Return the [X, Y] coordinate for the center point of the cell that contains the specified text.  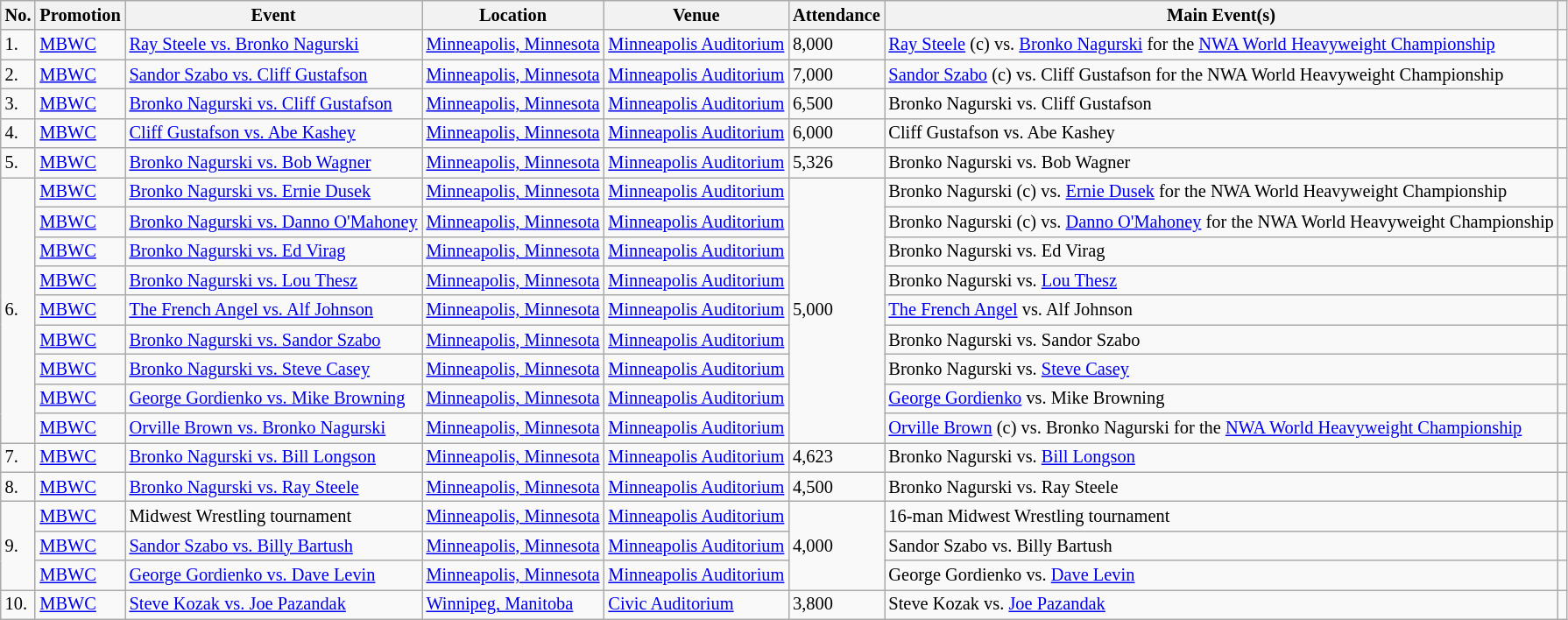
5,000 [836, 310]
8,000 [836, 45]
Winnipeg, Manitoba [513, 604]
6,000 [836, 133]
5,326 [836, 163]
6,500 [836, 103]
5. [18, 163]
Attendance [836, 15]
Main Event(s) [1221, 15]
No. [18, 15]
Orville Brown (c) vs. Bronko Nagurski for the NWA World Heavyweight Championship [1221, 428]
Location [513, 15]
10. [18, 604]
4. [18, 133]
Bronko Nagurski vs. Ernie Dusek [273, 192]
Bronko Nagurski vs. Danno O'Mahoney [273, 222]
3,800 [836, 604]
2. [18, 74]
3. [18, 103]
7. [18, 457]
Midwest Wrestling tournament [273, 516]
Bronko Nagurski (c) vs. Ernie Dusek for the NWA World Heavyweight Championship [1221, 192]
Orville Brown vs. Bronko Nagurski [273, 428]
Event [273, 15]
4,500 [836, 487]
Sandor Szabo (c) vs. Cliff Gustafson for the NWA World Heavyweight Championship [1221, 74]
Promotion [80, 15]
6. [18, 310]
Bronko Nagurski (c) vs. Danno O'Mahoney for the NWA World Heavyweight Championship [1221, 222]
Sandor Szabo vs. Cliff Gustafson [273, 74]
16-man Midwest Wrestling tournament [1221, 516]
4,000 [836, 545]
7,000 [836, 74]
4,623 [836, 457]
1. [18, 45]
8. [18, 487]
Civic Auditorium [696, 604]
Venue [696, 15]
Ray Steele vs. Bronko Nagurski [273, 45]
9. [18, 545]
Ray Steele (c) vs. Bronko Nagurski for the NWA World Heavyweight Championship [1221, 45]
